Output the (X, Y) coordinate of the center of the cell containing the given text.  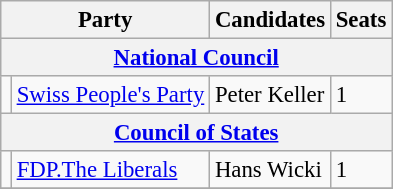
Swiss People's Party (110, 95)
Party (106, 20)
Candidates (270, 20)
National Council (196, 58)
Seats (360, 20)
Council of States (196, 133)
FDP.The Liberals (110, 170)
Peter Keller (270, 95)
Hans Wicki (270, 170)
